Locate the cell with the specified text and output its [X, Y] center coordinate. 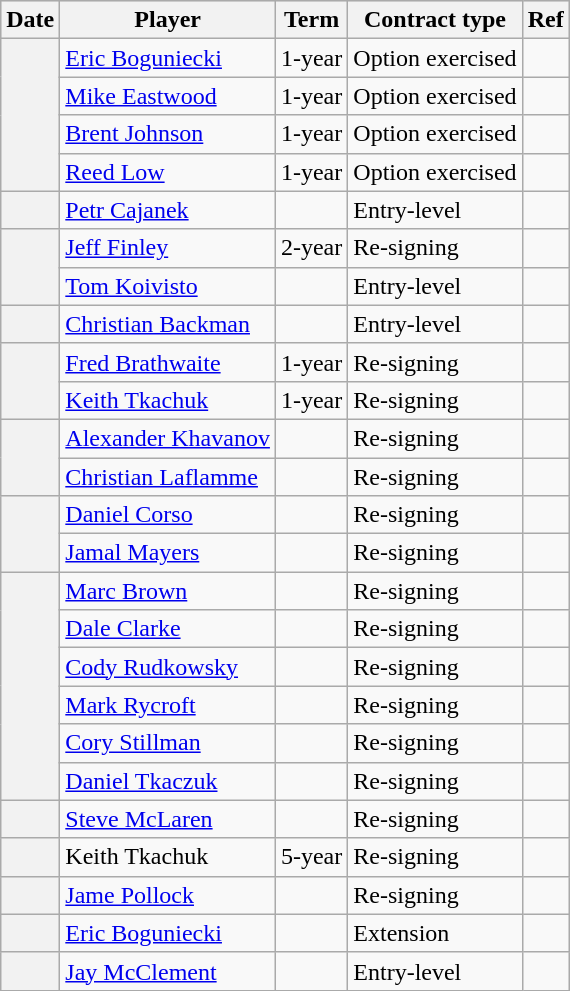
Cody Rudkowsky [168, 667]
Contract type [435, 20]
Jay McClement [168, 971]
Marc Brown [168, 591]
Jame Pollock [168, 895]
2-year [311, 248]
Mike Eastwood [168, 96]
Reed Low [168, 172]
Petr Cajanek [168, 210]
Mark Rycroft [168, 705]
Brent Johnson [168, 134]
Daniel Tkaczuk [168, 781]
Alexander Khavanov [168, 438]
Term [311, 20]
Date [30, 20]
5-year [311, 857]
Fred Brathwaite [168, 362]
Tom Koivisto [168, 286]
Christian Laflamme [168, 477]
Daniel Corso [168, 515]
Steve McLaren [168, 819]
Jamal Mayers [168, 553]
Cory Stillman [168, 743]
Extension [435, 933]
Player [168, 20]
Christian Backman [168, 324]
Ref [546, 20]
Dale Clarke [168, 629]
Jeff Finley [168, 248]
